Extract the [X, Y] coordinate from the center of the cell holding the provided text.  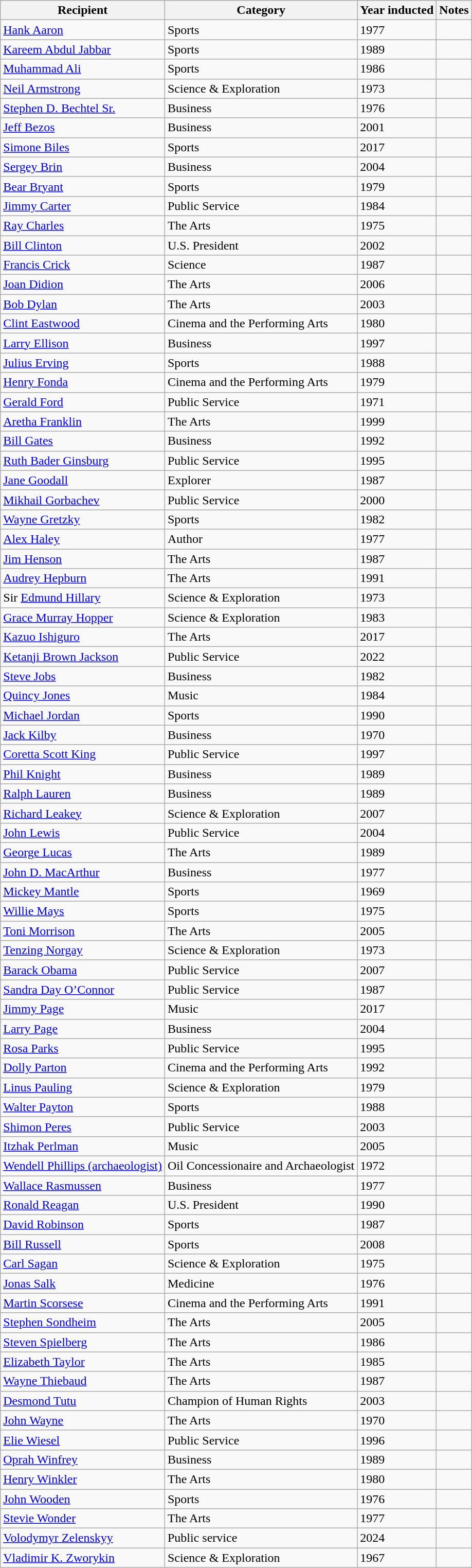
Barack Obama [83, 970]
Martin Scorsese [83, 1303]
John Wayne [83, 1420]
Wendell Phillips (archaeologist) [83, 1166]
Ketanji Brown Jackson [83, 657]
Oprah Winfrey [83, 1459]
Public service [261, 1538]
1971 [397, 402]
Henry Fonda [83, 382]
Desmond Tutu [83, 1401]
Carl Sagan [83, 1264]
2002 [397, 245]
Explorer [261, 480]
Sir Edmund Hillary [83, 598]
2008 [397, 1244]
1983 [397, 618]
Bill Russell [83, 1244]
Steven Spielberg [83, 1342]
Hank Aaron [83, 30]
2000 [397, 500]
Clint Eastwood [83, 324]
1985 [397, 1362]
Rosa Parks [83, 1048]
Sergey Brin [83, 167]
John Lewis [83, 833]
Bob Dylan [83, 304]
Vladimir K. Zworykin [83, 1558]
Recipient [83, 10]
Dolly Parton [83, 1068]
Coretta Scott King [83, 754]
Quincy Jones [83, 696]
1967 [397, 1558]
Phil Knight [83, 774]
Aretha Franklin [83, 421]
Bill Clinton [83, 245]
Francis Crick [83, 265]
Michael Jordan [83, 715]
Science [261, 265]
2006 [397, 285]
1996 [397, 1440]
Jim Henson [83, 558]
2022 [397, 657]
2001 [397, 128]
Larry Ellison [83, 343]
Henry Winkler [83, 1479]
Itzhak Perlman [83, 1146]
Gerald Ford [83, 402]
Wayne Gretzky [83, 519]
Neil Armstrong [83, 89]
Ronald Reagan [83, 1205]
Ray Charles [83, 225]
John Wooden [83, 1499]
Bear Bryant [83, 186]
Stephen D. Bechtel Sr. [83, 108]
Richard Leakey [83, 813]
Bill Gates [83, 441]
Stevie Wonder [83, 1519]
Wayne Thiebaud [83, 1381]
Jonas Salk [83, 1283]
Oil Concessionaire and Archaeologist [261, 1166]
1972 [397, 1166]
Walter Payton [83, 1107]
Muhammad Ali [83, 69]
Toni Morrison [83, 931]
Medicine [261, 1283]
Willie Mays [83, 911]
Larry Page [83, 1029]
Mickey Mantle [83, 892]
Elie Wiesel [83, 1440]
2024 [397, 1538]
Jack Kilby [83, 735]
Jane Goodall [83, 480]
Mikhail Gorbachev [83, 500]
Joan Didion [83, 285]
Jimmy Page [83, 1009]
John D. MacArthur [83, 872]
Simone Biles [83, 147]
Audrey Hepburn [83, 578]
Category [261, 10]
David Robinson [83, 1225]
George Lucas [83, 852]
Stephen Sondheim [83, 1323]
Volodymyr Zelenskyy [83, 1538]
Sandra Day O’Connor [83, 990]
Linus Pauling [83, 1087]
Notes [454, 10]
Champion of Human Rights [261, 1401]
Jeff Bezos [83, 128]
Jimmy Carter [83, 206]
Ruth Bader Ginsburg [83, 461]
Shimon Peres [83, 1126]
Wallace Rasmussen [83, 1185]
Tenzing Norgay [83, 950]
Grace Murray Hopper [83, 618]
Kareem Abdul Jabbar [83, 49]
Elizabeth Taylor [83, 1362]
Julius Erving [83, 363]
Author [261, 539]
1999 [397, 421]
Steve Jobs [83, 676]
1969 [397, 892]
Alex Haley [83, 539]
Ralph Lauren [83, 794]
Kazuo Ishiguro [83, 637]
Year inducted [397, 10]
